Search for the cell housing the specified text and yield its [x, y] center coordinate. 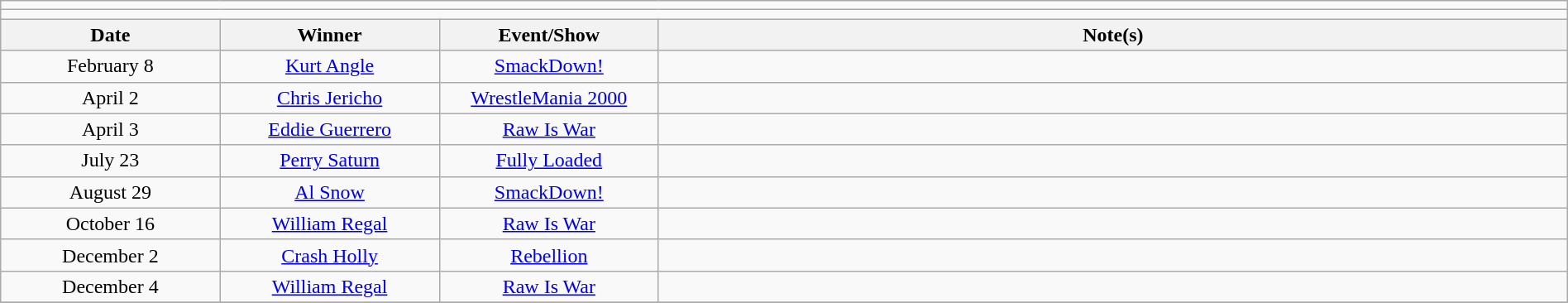
July 23 [111, 161]
December 4 [111, 286]
Chris Jericho [329, 98]
Crash Holly [329, 255]
Winner [329, 35]
April 2 [111, 98]
August 29 [111, 192]
Al Snow [329, 192]
Kurt Angle [329, 66]
Rebellion [549, 255]
Fully Loaded [549, 161]
December 2 [111, 255]
February 8 [111, 66]
Note(s) [1113, 35]
Event/Show [549, 35]
October 16 [111, 224]
Perry Saturn [329, 161]
Eddie Guerrero [329, 129]
Date [111, 35]
WrestleMania 2000 [549, 98]
April 3 [111, 129]
